Pinpoint the cell where the given text exists, returning its (x, y) midpoint coordinate. 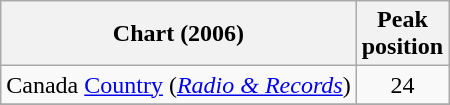
Canada Country (Radio & Records) (178, 85)
Chart (2006) (178, 34)
24 (402, 85)
Peakposition (402, 34)
